For the text-containing cell, return its midpoint in (X, Y) coordinate format. 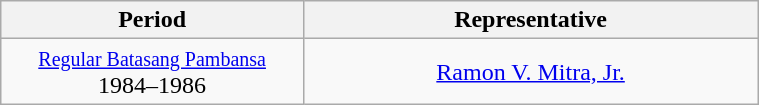
Period (152, 20)
Ramon V. Mitra, Jr. (530, 72)
Regular Batasang Pambansa1984–1986 (152, 72)
Representative (530, 20)
